Search for the cell housing the specified text and yield its [X, Y] center coordinate. 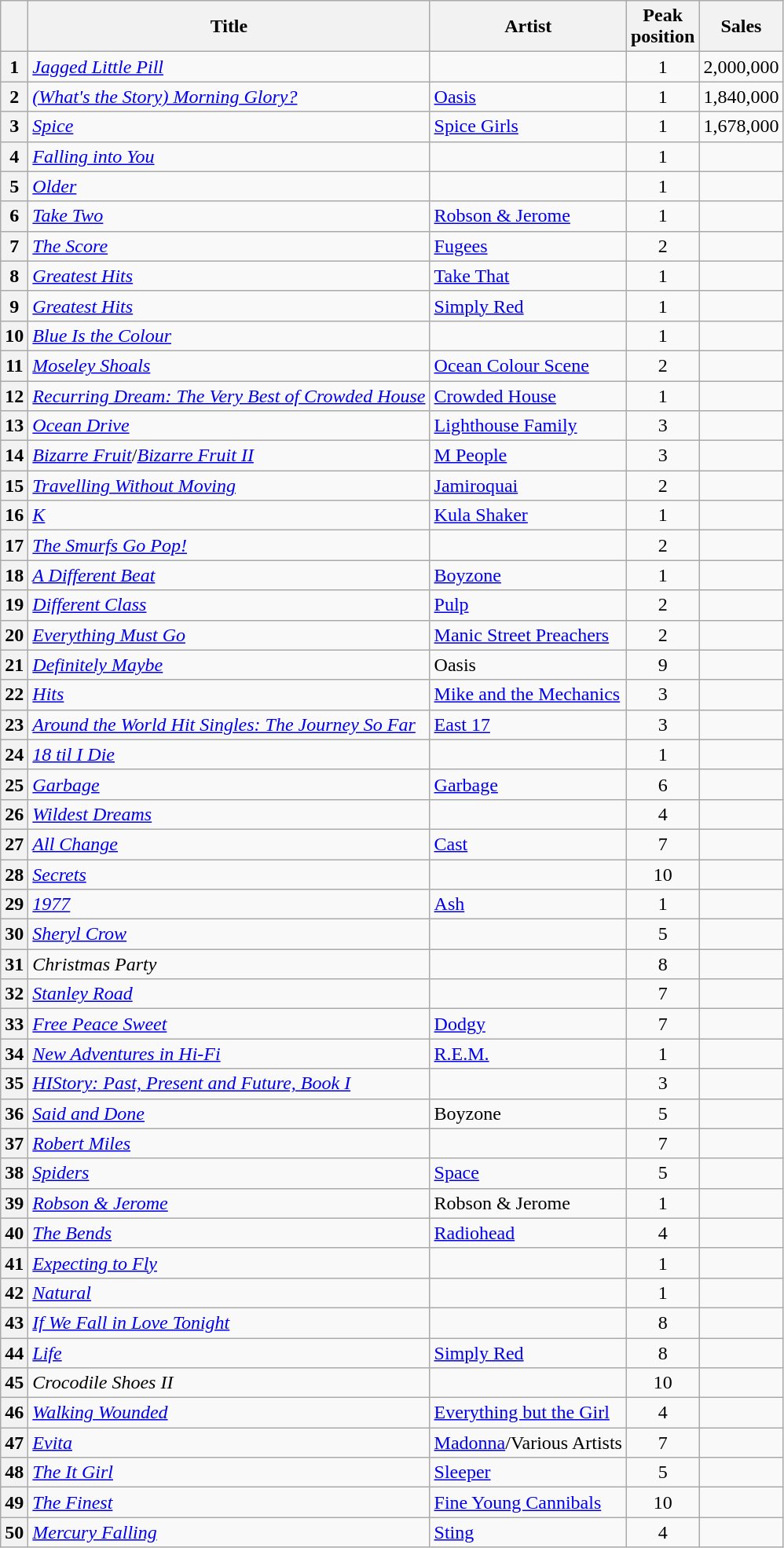
Kula Shaker [528, 515]
17 [14, 545]
Natural [229, 1293]
Madonna/Various Artists [528, 1443]
49 [14, 1502]
12 [14, 395]
48 [14, 1473]
46 [14, 1413]
Recurring Dream: The Very Best of Crowded House [229, 395]
41 [14, 1263]
1977 [229, 904]
All Change [229, 844]
The Finest [229, 1502]
East 17 [528, 724]
32 [14, 994]
2,000,000 [742, 67]
31 [14, 964]
Title [229, 27]
Falling into You [229, 156]
M People [528, 456]
Fine Young Cannibals [528, 1502]
21 [14, 665]
16 [14, 515]
Around the World Hit Singles: The Journey So Far [229, 724]
Blue Is the Colour [229, 336]
38 [14, 1173]
Older [229, 186]
Crowded House [528, 395]
Pulp [528, 605]
Ash [528, 904]
33 [14, 1024]
Bizarre Fruit/Bizarre Fruit II [229, 456]
Jamiroquai [528, 486]
Definitely Maybe [229, 665]
29 [14, 904]
The Bends [229, 1233]
Spice [229, 127]
Jagged Little Pill [229, 67]
26 [14, 814]
Christmas Party [229, 964]
Crocodile Shoes II [229, 1383]
44 [14, 1352]
Manic Street Preachers [528, 635]
Said and Done [229, 1113]
Wildest Dreams [229, 814]
Cast [528, 844]
18 [14, 575]
The Score [229, 246]
15 [14, 486]
25 [14, 784]
Ocean Colour Scene [528, 365]
Everything but the Girl [528, 1413]
36 [14, 1113]
Stanley Road [229, 994]
A Different Beat [229, 575]
The Smurfs Go Pop! [229, 545]
1,840,000 [742, 97]
Mike and the Mechanics [528, 695]
Take Two [229, 216]
Free Peace Sweet [229, 1024]
30 [14, 934]
45 [14, 1383]
Evita [229, 1443]
(What's the Story) Morning Glory? [229, 97]
Spice Girls [528, 127]
Artist [528, 27]
Space [528, 1173]
18 til I Die [229, 754]
Take That [528, 276]
Sting [528, 1532]
24 [14, 754]
Dodgy [528, 1024]
50 [14, 1532]
Fugees [528, 246]
HIStory: Past, Present and Future, Book I [229, 1084]
14 [14, 456]
Sales [742, 27]
39 [14, 1203]
Hits [229, 695]
Expecting to Fly [229, 1263]
1,678,000 [742, 127]
R.E.M. [528, 1054]
37 [14, 1143]
K [229, 515]
42 [14, 1293]
Moseley Shoals [229, 365]
40 [14, 1233]
Everything Must Go [229, 635]
Secrets [229, 875]
22 [14, 695]
Spiders [229, 1173]
47 [14, 1443]
Sheryl Crow [229, 934]
11 [14, 365]
23 [14, 724]
20 [14, 635]
The It Girl [229, 1473]
Life [229, 1352]
Sleeper [528, 1473]
Different Class [229, 605]
Mercury Falling [229, 1532]
28 [14, 875]
19 [14, 605]
Ocean Drive [229, 426]
Robert Miles [229, 1143]
35 [14, 1084]
43 [14, 1322]
Travelling Without Moving [229, 486]
13 [14, 426]
If We Fall in Love Tonight [229, 1322]
Peakposition [662, 27]
27 [14, 844]
Walking Wounded [229, 1413]
New Adventures in Hi-Fi [229, 1054]
Radiohead [528, 1233]
34 [14, 1054]
Lighthouse Family [528, 426]
